Detect which cell encompasses the target text, then output its (X, Y) center coordinate. 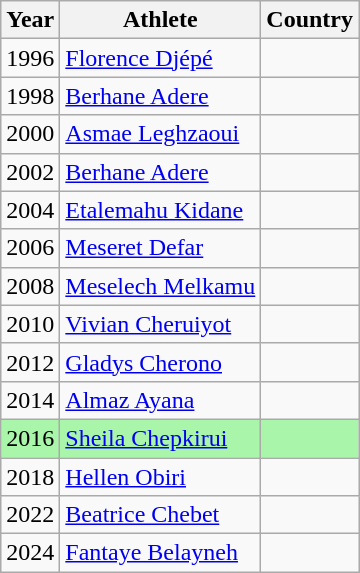
2000 (30, 134)
Florence Djépé (160, 58)
Meselech Melkamu (160, 286)
Gladys Cherono (160, 362)
Meseret Defar (160, 248)
2008 (30, 286)
1998 (30, 96)
2010 (30, 324)
1996 (30, 58)
2014 (30, 400)
2004 (30, 210)
Country (310, 20)
Athlete (160, 20)
2024 (30, 553)
2002 (30, 172)
Etalemahu Kidane (160, 210)
Almaz Ayana (160, 400)
2018 (30, 477)
2012 (30, 362)
Hellen Obiri (160, 477)
Sheila Chepkirui (160, 438)
2022 (30, 515)
Asmae Leghzaoui (160, 134)
2016 (30, 438)
Year (30, 20)
Vivian Cheruiyot (160, 324)
2006 (30, 248)
Beatrice Chebet (160, 515)
Fantaye Belayneh (160, 553)
